Pinpoint the cell where the given text exists, returning its (X, Y) midpoint coordinate. 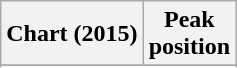
Peak position (189, 34)
Chart (2015) (72, 34)
